From the cell containing the given text, extract its center point as [x, y] coordinate. 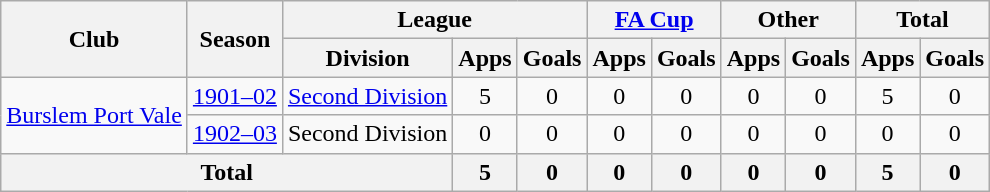
Club [94, 39]
FA Cup [654, 20]
1901–02 [234, 96]
Division [367, 58]
Burslem Port Vale [94, 115]
Season [234, 39]
League [434, 20]
1902–03 [234, 134]
Other [788, 20]
